Return the (x, y) coordinate for the center point of the cell that contains the specified text.  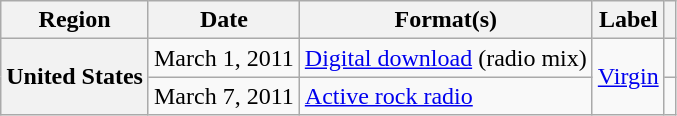
Virgin (628, 77)
United States (75, 77)
Format(s) (446, 20)
Digital download (radio mix) (446, 58)
Label (628, 20)
March 7, 2011 (224, 96)
Date (224, 20)
Region (75, 20)
Active rock radio (446, 96)
March 1, 2011 (224, 58)
